For the text-containing cell, return its midpoint in [x, y] coordinate format. 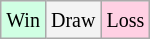
Win [24, 20]
Loss [126, 20]
Draw [72, 20]
